Extract the [X, Y] coordinate from the center of the cell holding the provided text.  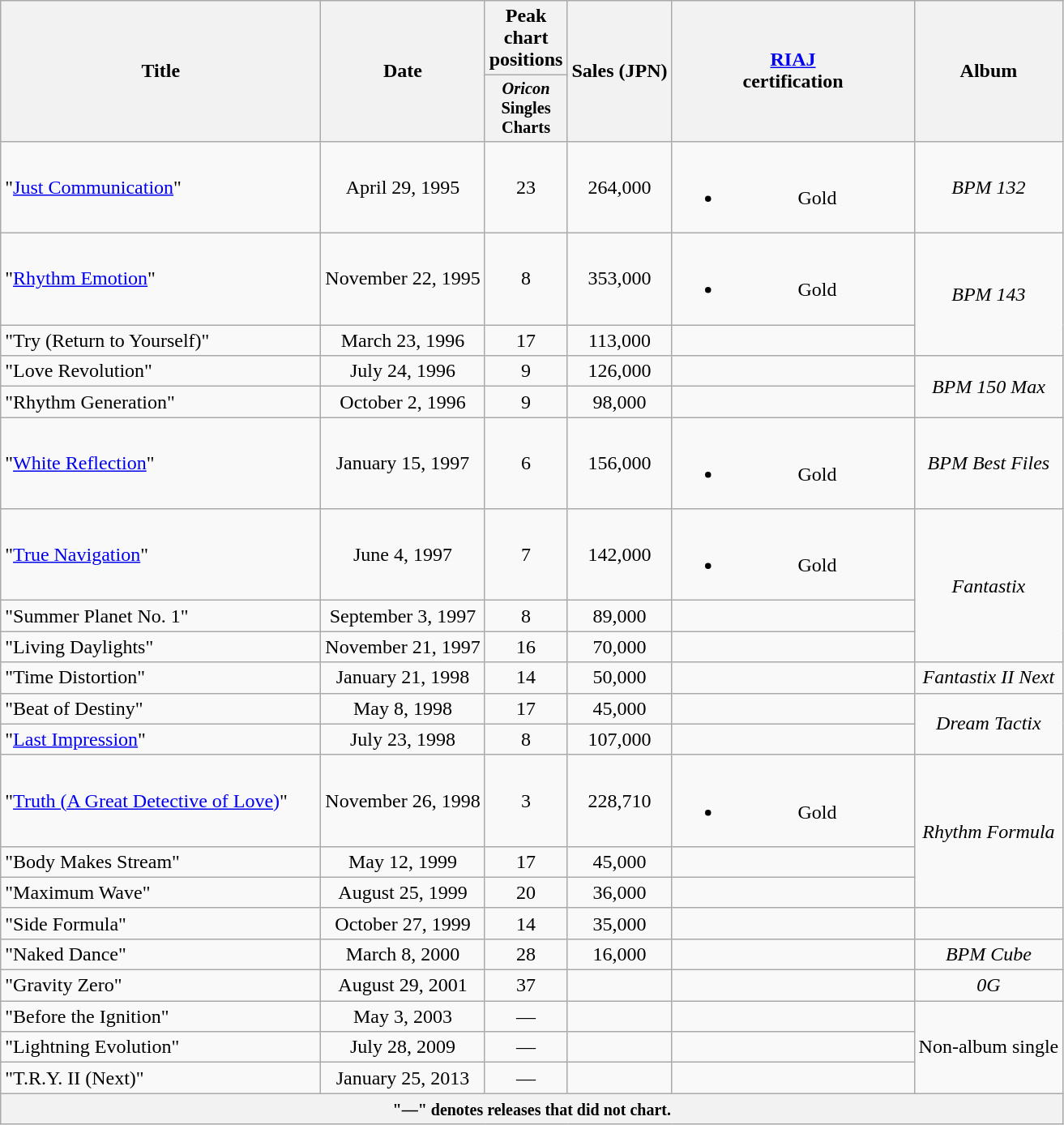
98,000 [619, 402]
November 26, 1998 [403, 801]
BPM 132 [989, 186]
January 15, 1997 [403, 464]
"Before the Ignition" [160, 1016]
28 [526, 954]
BPM Best Files [989, 464]
BPM 143 [989, 295]
37 [526, 986]
16,000 [619, 954]
"Side Formula" [160, 923]
"Naked Dance" [160, 954]
"Love Revolution" [160, 371]
Fantastix [989, 585]
August 25, 1999 [403, 892]
May 8, 1998 [403, 708]
"Rhythm Generation" [160, 402]
April 29, 1995 [403, 186]
March 23, 1996 [403, 340]
6 [526, 464]
Album [989, 71]
"Beat of Destiny" [160, 708]
35,000 [619, 923]
Oricon Singles Charts [526, 109]
June 4, 1997 [403, 554]
353,000 [619, 279]
October 27, 1999 [403, 923]
228,710 [619, 801]
October 2, 1996 [403, 402]
September 3, 1997 [403, 616]
0G [989, 986]
107,000 [619, 739]
89,000 [619, 616]
7 [526, 554]
November 21, 1997 [403, 647]
20 [526, 892]
3 [526, 801]
264,000 [619, 186]
"True Navigation" [160, 554]
70,000 [619, 647]
"Summer Planet No. 1" [160, 616]
July 28, 2009 [403, 1047]
"Last Impression" [160, 739]
36,000 [619, 892]
113,000 [619, 340]
BPM 150 Max [989, 387]
November 22, 1995 [403, 279]
July 23, 1998 [403, 739]
142,000 [619, 554]
"Truth (A Great Detective of Love)" [160, 801]
"Time Distortion" [160, 678]
Rhythm Formula [989, 832]
"Living Daylights" [160, 647]
50,000 [619, 678]
"Try (Return to Yourself)" [160, 340]
"Rhythm Emotion" [160, 279]
Sales (JPN) [619, 71]
May 12, 1999 [403, 862]
"Just Communication" [160, 186]
"Lightning Evolution" [160, 1047]
"Maximum Wave" [160, 892]
156,000 [619, 464]
Fantastix II Next [989, 678]
"Gravity Zero" [160, 986]
Date [403, 71]
January 21, 1998 [403, 678]
Peak chart positions [526, 38]
Non-album single [989, 1047]
"Body Makes Stream" [160, 862]
126,000 [619, 371]
23 [526, 186]
March 8, 2000 [403, 954]
BPM Cube [989, 954]
"T.R.Y. II (Next)" [160, 1078]
16 [526, 647]
January 25, 2013 [403, 1078]
"—" denotes releases that did not chart. [532, 1109]
Title [160, 71]
"White Reflection" [160, 464]
Dream Tactix [989, 724]
July 24, 1996 [403, 371]
RIAJcertification [793, 71]
August 29, 2001 [403, 986]
May 3, 2003 [403, 1016]
